Detect which cell encompasses the target text, then output its (X, Y) center coordinate. 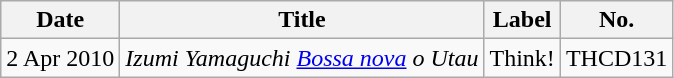
Date (60, 20)
Think! (522, 58)
2 Apr 2010 (60, 58)
Izumi Yamaguchi Bossa nova o Utau (302, 58)
Label (522, 20)
THCD131 (616, 58)
Title (302, 20)
No. (616, 20)
